Locate the cell with the specified text and output its [X, Y] center coordinate. 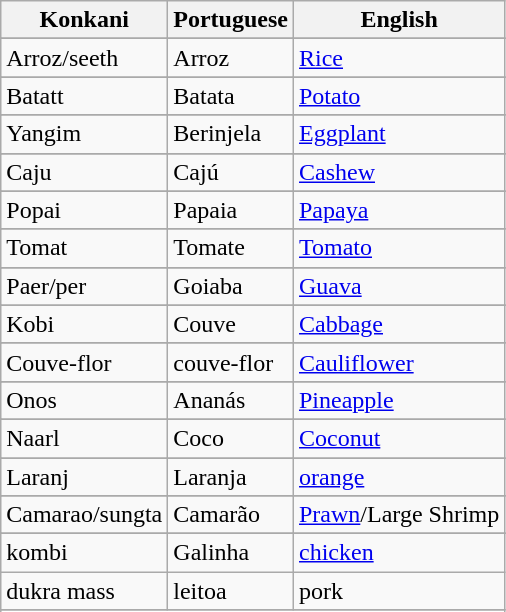
Cajú [231, 172]
Guava [398, 286]
couve-flor [231, 362]
Yangim [84, 134]
Ananás [231, 400]
Coco [231, 438]
leitoa [231, 591]
Portuguese [231, 20]
Coconut [398, 438]
Batata [231, 96]
Tomato [398, 248]
Rice [398, 58]
Camarao/sungta [84, 515]
Papaya [398, 210]
Goiaba [231, 286]
chicken [398, 553]
Arroz [231, 58]
Camarão [231, 515]
Laranja [231, 477]
Tomat [84, 248]
Eggplant [398, 134]
Pineapple [398, 400]
Tomate [231, 248]
Potato [398, 96]
dukra mass [84, 591]
Cauliflower [398, 362]
Papaia [231, 210]
Arroz/seeth [84, 58]
orange [398, 477]
Paer/per [84, 286]
Berinjela [231, 134]
Popai [84, 210]
Couve [231, 324]
Caju [84, 172]
Cashew [398, 172]
Konkani [84, 20]
kombi [84, 553]
pork [398, 591]
Prawn/Large Shrimp [398, 515]
Naarl [84, 438]
Cabbage [398, 324]
Couve-flor [84, 362]
Onos [84, 400]
Laranj [84, 477]
Batatt [84, 96]
Galinha [231, 553]
English [398, 20]
Kobi [84, 324]
